Identify which cell holds the provided text, then report its (x, y) central coordinate. 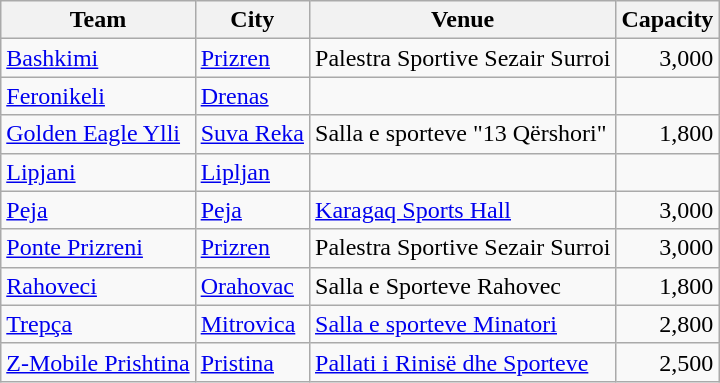
Golden Eagle Ylli (98, 134)
2,800 (668, 324)
Z-Mobile Prishtina (98, 362)
Pristina (252, 362)
Salla e sporteve "13 Qërshori" (463, 134)
Orahovac (252, 286)
Ponte Prizreni (98, 248)
Rahoveci (98, 286)
Venue (463, 20)
Bashkimi (98, 58)
Karagaq Sports Hall (463, 210)
Lipljan (252, 172)
Salla e Sporteve Rahovec (463, 286)
Capacity (668, 20)
Team (98, 20)
Suva Reka (252, 134)
Salla e sporteve Minatori (463, 324)
2,500 (668, 362)
Lipjani (98, 172)
Mitrovica (252, 324)
Pallati i Rinisë dhe Sporteve (463, 362)
City (252, 20)
Feronikeli (98, 96)
Drenas (252, 96)
Trepça (98, 324)
